Output the (x, y) coordinate of the center of the cell containing the given text.  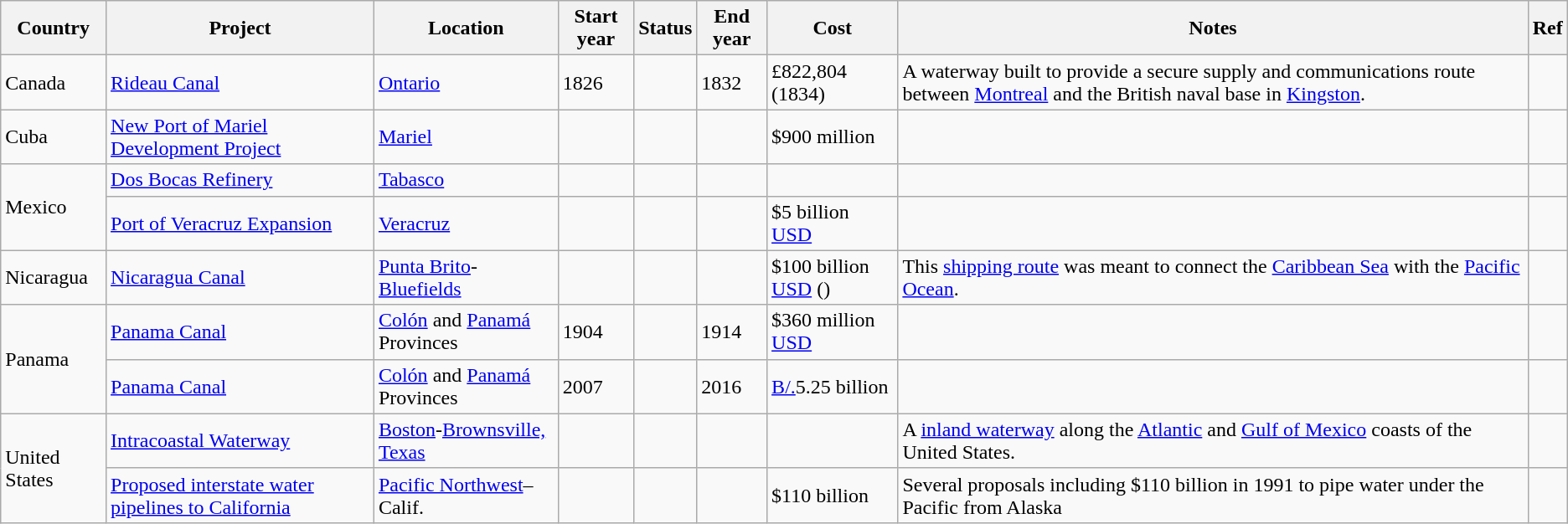
Punta Brito-Bluefields (466, 278)
2007 (596, 387)
Cost (833, 28)
Start year (596, 28)
United States (54, 468)
$360 million USD (833, 331)
Proposed interstate water pipelines to California (240, 496)
Cuba (54, 137)
Ontario (466, 82)
A waterway built to provide a secure supply and communications route between Montreal and the British naval base in Kingston. (1213, 82)
$100 billion USD () (833, 278)
Several proposals including $110 billion in 1991 to pipe water under the Pacific from Alaska (1213, 496)
Ref (1548, 28)
Nicaragua Canal (240, 278)
End year (732, 28)
Boston-Brownsville, Texas (466, 440)
£822,804 (1834) (833, 82)
Notes (1213, 28)
Dos Bocas Refinery (240, 180)
1914 (732, 331)
Country (54, 28)
Veracruz (466, 223)
Panama (54, 359)
New Port of Mariel Development Project (240, 137)
1832 (732, 82)
$5 billion USD (833, 223)
1904 (596, 331)
Rideau Canal (240, 82)
Intracoastal Waterway (240, 440)
Mariel (466, 137)
This shipping route was meant to connect the Caribbean Sea with the Pacific Ocean. (1213, 278)
1826 (596, 82)
$110 billion (833, 496)
A inland waterway along the Atlantic and Gulf of Mexico coasts of the United States. (1213, 440)
Port of Veracruz Expansion (240, 223)
Location (466, 28)
Mexico (54, 208)
Pacific Northwest–Calif. (466, 496)
Canada (54, 82)
Nicaragua (54, 278)
Project (240, 28)
Status (665, 28)
2016 (732, 387)
B/.5.25 billion (833, 387)
$900 million (833, 137)
Tabasco (466, 180)
